Extract the (X, Y) coordinate from the center of the cell holding the provided text.  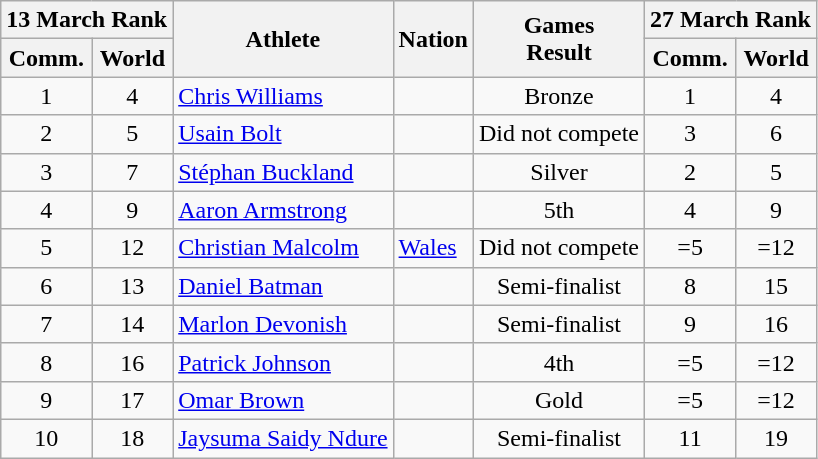
Wales (433, 248)
Silver (558, 172)
17 (132, 400)
Athlete (283, 39)
Usain Bolt (283, 134)
Marlon Devonish (283, 324)
12 (132, 248)
13 (132, 286)
Chris Williams (283, 96)
Christian Malcolm (283, 248)
14 (132, 324)
Stéphan Buckland (283, 172)
11 (690, 438)
Patrick Johnson (283, 362)
Gold (558, 400)
15 (776, 286)
Games Result (558, 39)
Daniel Batman (283, 286)
19 (776, 438)
Jaysuma Saidy Ndure (283, 438)
Aaron Armstrong (283, 210)
18 (132, 438)
Omar Brown (283, 400)
5th (558, 210)
13 March Rank (87, 20)
Bronze (558, 96)
10 (46, 438)
Nation (433, 39)
4th (558, 362)
27 March Rank (731, 20)
